Locate the cell with the specified text and output its (X, Y) center coordinate. 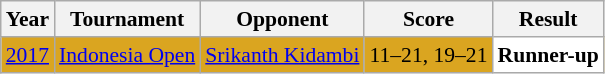
Tournament (127, 19)
Runner-up (548, 55)
Score (428, 19)
Srikanth Kidambi (282, 55)
11–21, 19–21 (428, 55)
Opponent (282, 19)
Result (548, 19)
2017 (28, 55)
Indonesia Open (127, 55)
Year (28, 19)
